Find where the given text appears and provide that cell's center as (X, Y) coordinate. 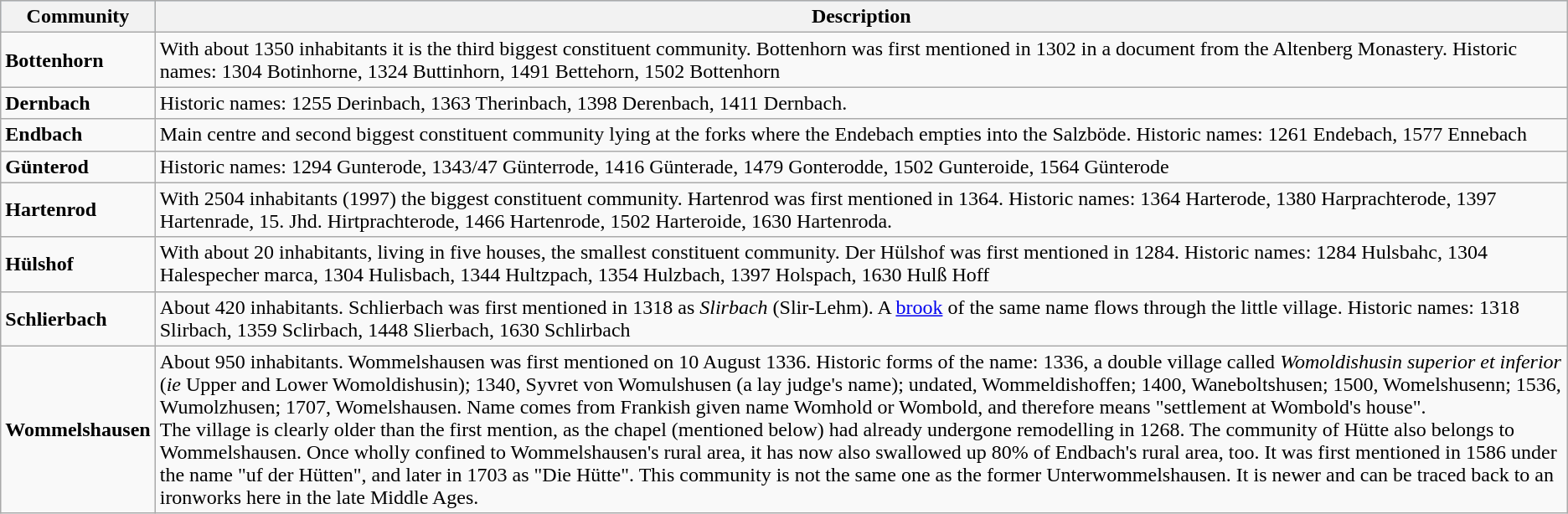
Günterod (78, 167)
Endbach (78, 135)
Historic names: 1255 Derinbach, 1363 Therinbach, 1398 Derenbach, 1411 Dernbach. (861, 103)
Historic names: 1294 Gunterode, 1343/47 Günterrode, 1416 Günterade, 1479 Gonterodde, 1502 Gunteroide, 1564 Günterode (861, 167)
Hartenrod (78, 209)
Community (78, 17)
Bottenhorn (78, 60)
Hülshof (78, 265)
Description (861, 17)
Wommelshausen (78, 429)
Schlierbach (78, 318)
Dernbach (78, 103)
